Find where the given text appears and provide that cell's center as (X, Y) coordinate. 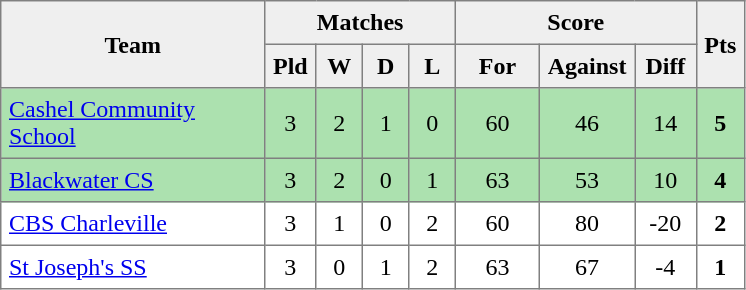
Matches (360, 23)
14 (666, 123)
Pld (290, 66)
53 (586, 180)
46 (586, 123)
80 (586, 224)
St Joseph's SS (133, 267)
4 (720, 180)
CBS Charleville (133, 224)
Blackwater CS (133, 180)
-20 (666, 224)
Diff (666, 66)
L (432, 66)
-4 (666, 267)
For (497, 66)
W (339, 66)
D (385, 66)
Against (586, 66)
67 (586, 267)
Pts (720, 44)
Score (576, 23)
Team (133, 44)
Cashel Community School (133, 123)
5 (720, 123)
10 (666, 180)
